Pinpoint the cell where the given text exists, returning its [x, y] midpoint coordinate. 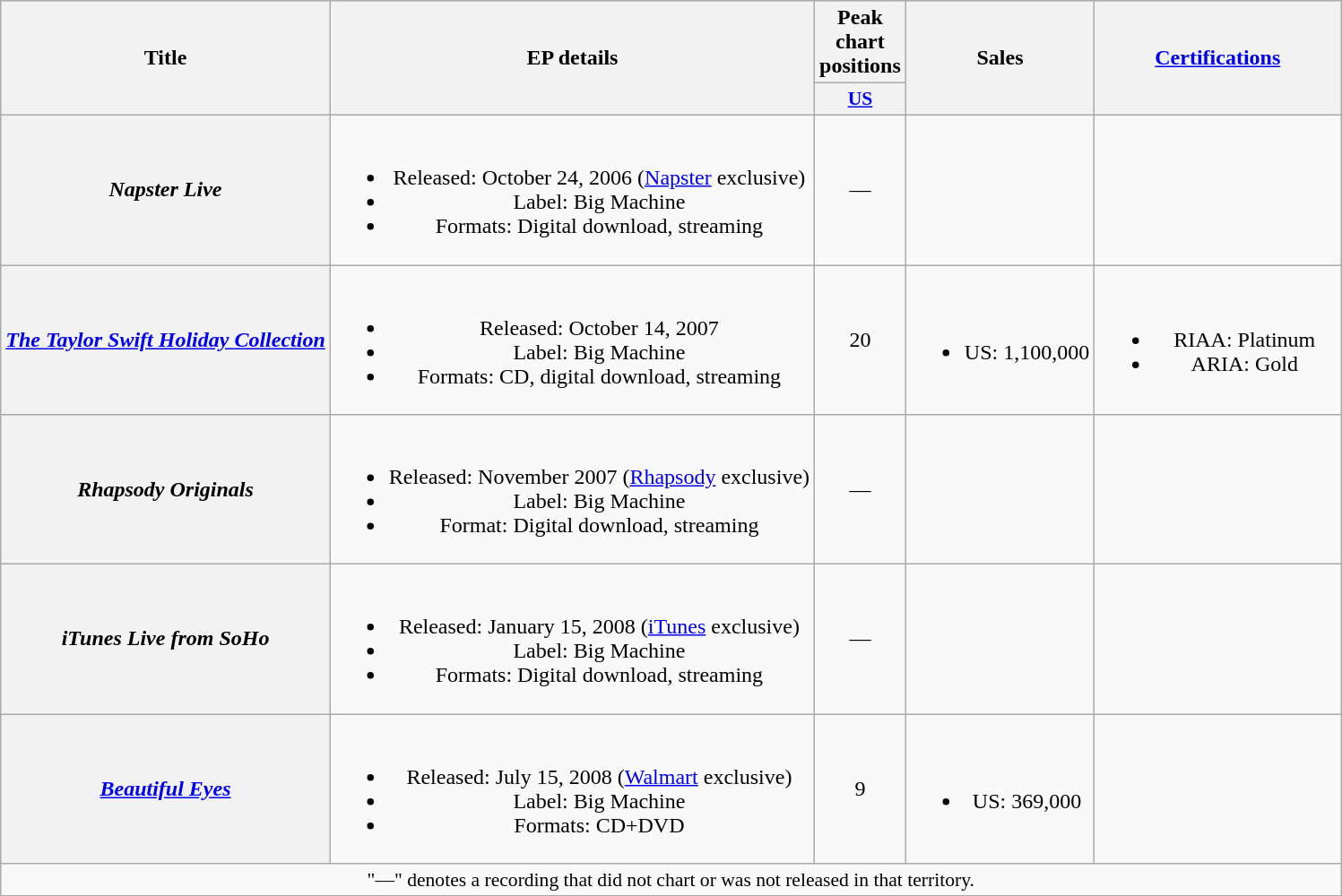
Title [166, 58]
Released: July 15, 2008 (Walmart exclusive)Label: Big MachineFormats: CD+DVD [572, 788]
9 [861, 788]
"—" denotes a recording that did not chart or was not released in that territory. [671, 880]
Released: October 14, 2007Label: Big MachineFormats: CD, digital download, streaming [572, 340]
EP details [572, 58]
US: 1,100,000 [1000, 340]
Sales [1000, 58]
Napster Live [166, 190]
Released: October 24, 2006 (Napster exclusive)Label: Big MachineFormats: Digital download, streaming [572, 190]
iTunes Live from SoHo [166, 640]
Released: January 15, 2008 (iTunes exclusive)Label: Big MachineFormats: Digital download, streaming [572, 640]
Certifications [1217, 58]
Peak chartpositions [861, 42]
US [861, 99]
20 [861, 340]
The Taylor Swift Holiday Collection [166, 340]
RIAA: PlatinumARIA: Gold [1217, 340]
Released: November 2007 (Rhapsody exclusive)Label: Big MachineFormat: Digital download, streaming [572, 489]
US: 369,000 [1000, 788]
Rhapsody Originals [166, 489]
Beautiful Eyes [166, 788]
